Output the (x, y) coordinate of the center of the cell containing the given text.  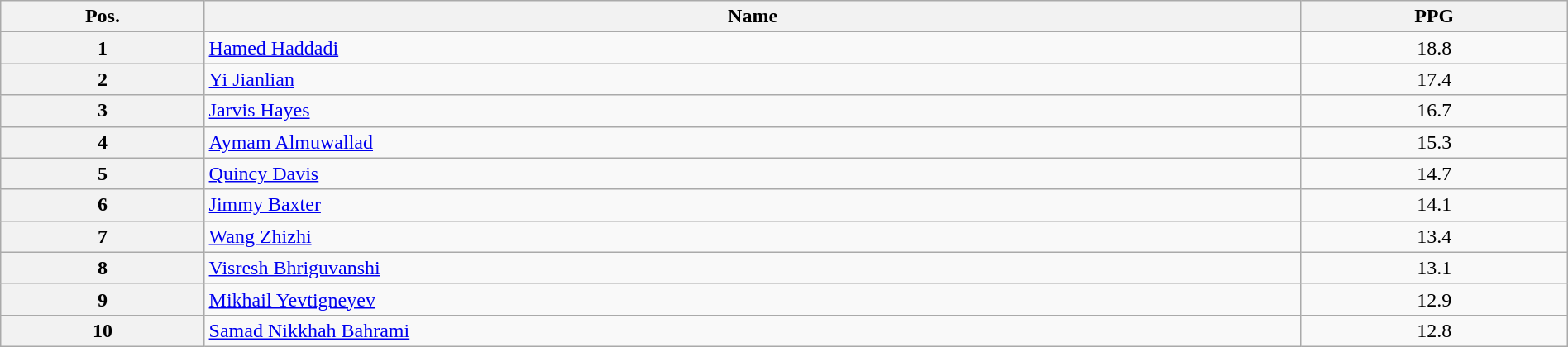
12.9 (1434, 299)
15.3 (1434, 142)
Hamed Haddadi (753, 48)
Quincy Davis (753, 173)
3 (103, 111)
4 (103, 142)
Samad Nikkhah Bahrami (753, 330)
Pos. (103, 17)
7 (103, 236)
Jimmy Baxter (753, 205)
16.7 (1434, 111)
Mikhail Yevtigneyev (753, 299)
5 (103, 173)
12.8 (1434, 330)
1 (103, 48)
14.7 (1434, 173)
14.1 (1434, 205)
6 (103, 205)
Visresh Bhriguvanshi (753, 268)
Jarvis Hayes (753, 111)
8 (103, 268)
13.1 (1434, 268)
Wang Zhizhi (753, 236)
Yi Jianlian (753, 79)
9 (103, 299)
10 (103, 330)
17.4 (1434, 79)
PPG (1434, 17)
13.4 (1434, 236)
18.8 (1434, 48)
2 (103, 79)
Name (753, 17)
Aymam Almuwallad (753, 142)
